Output the [x, y] coordinate of the center of the cell containing the given text.  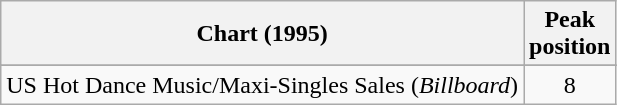
Chart (1995) [262, 34]
Peakposition [570, 34]
8 [570, 85]
US Hot Dance Music/Maxi-Singles Sales (Billboard) [262, 85]
